Capture the cell that displays the provided text and extract its [x, y] central coordinate. 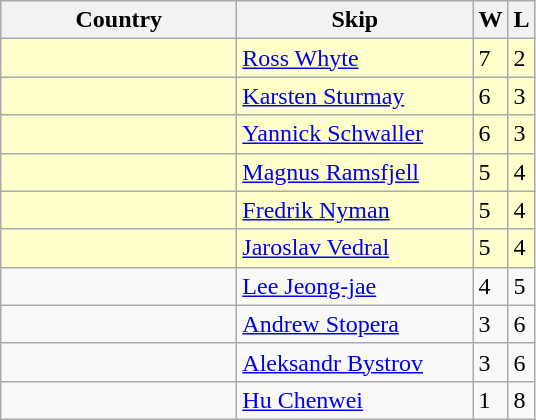
Hu Chenwei [355, 400]
Yannick Schwaller [355, 134]
Aleksandr Bystrov [355, 362]
Jaroslav Vedral [355, 248]
Andrew Stopera [355, 324]
2 [522, 58]
Country [119, 20]
L [522, 20]
8 [522, 400]
Skip [355, 20]
Ross Whyte [355, 58]
Karsten Sturmay [355, 96]
1 [490, 400]
Fredrik Nyman [355, 210]
W [490, 20]
Magnus Ramsfjell [355, 172]
7 [490, 58]
Lee Jeong-jae [355, 286]
